For the text-containing cell, return its midpoint in [x, y] coordinate format. 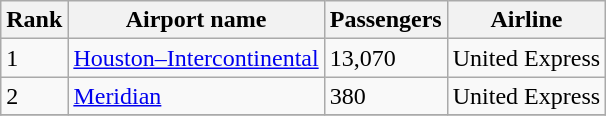
2 [34, 96]
Passengers [386, 20]
13,070 [386, 58]
Rank [34, 20]
Meridian [196, 96]
380 [386, 96]
Airline [526, 20]
Airport name [196, 20]
1 [34, 58]
Houston–Intercontinental [196, 58]
